Identify which cell holds the provided text, then report its [X, Y] central coordinate. 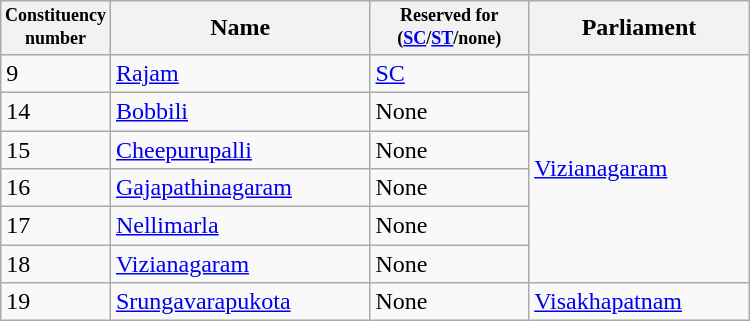
Nellimarla [240, 226]
SC [450, 73]
Bobbili [240, 111]
18 [56, 264]
Name [240, 28]
9 [56, 73]
Cheepurupalli [240, 150]
Parliament [640, 28]
Gajapathinagaram [240, 188]
14 [56, 111]
15 [56, 150]
16 [56, 188]
Rajam [240, 73]
Reserved for (SC/ST/none) [450, 28]
Srungavarapukota [240, 302]
19 [56, 302]
17 [56, 226]
Constituency number [56, 28]
Visakhapatnam [640, 302]
